Return (X, Y) of the center of cell containing provided text 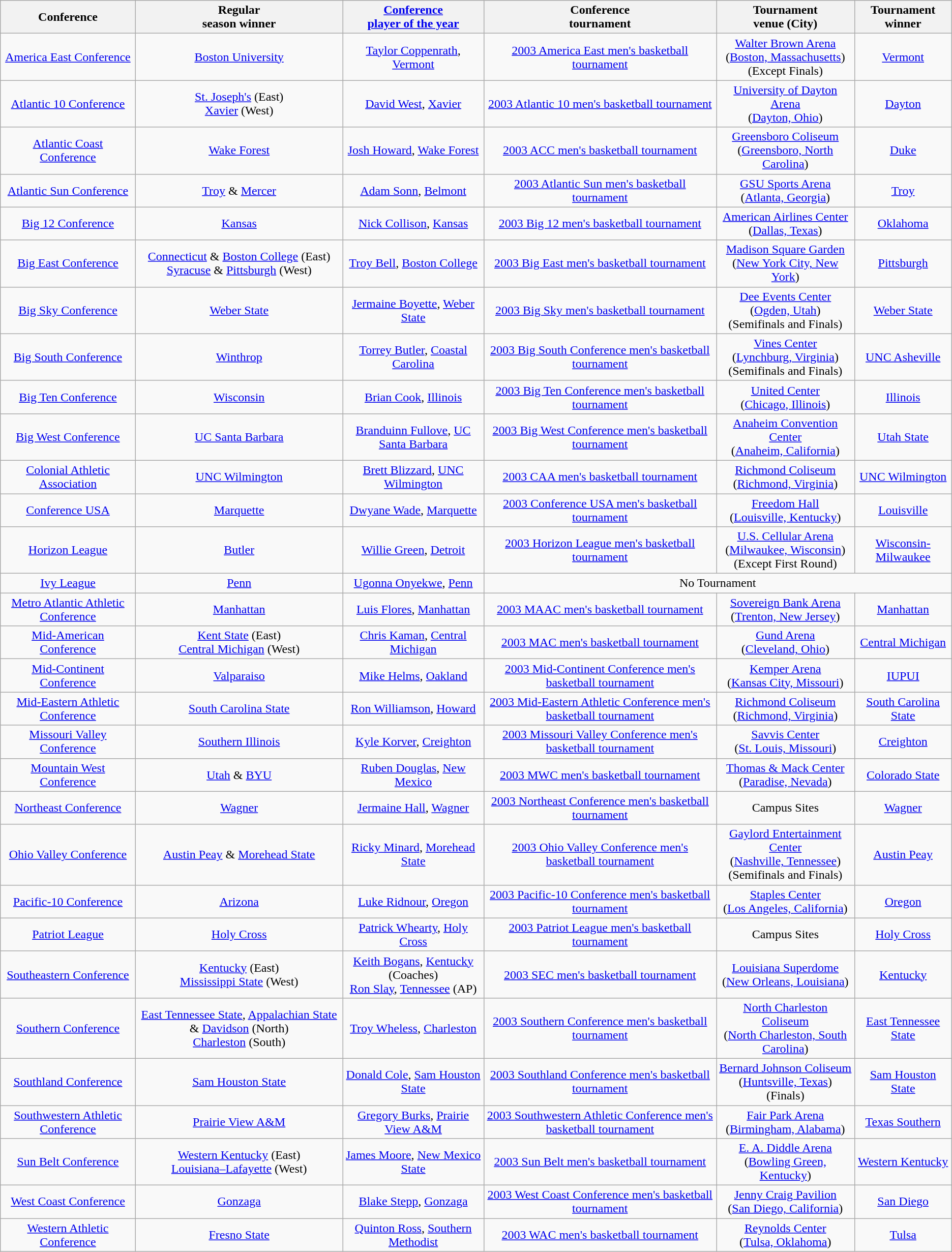
Keith Bogans, Kentucky (Coaches) Ron Slay, Tennessee (AP) (413, 974)
Chris Kaman, Central Michigan (413, 643)
Mid-Eastern Athletic Conference (68, 709)
UC Santa Barbara (239, 437)
Big 12 Conference (68, 224)
2003 Northeast Conference men's basketball tournament (600, 808)
Austin Peay & Morehead State (239, 854)
Anaheim Convention Center(Anaheim, California) (785, 437)
American Airlines Center(Dallas, Texas) (785, 224)
2003 MAC men's basketball tournament (600, 643)
Mike Helms, Oakland (413, 675)
East Tennessee State, Appalachian State & Davidson (North)Charleston (South) (239, 1028)
Greensboro Coliseum(Greensboro, North Carolina) (785, 151)
Big West Conference (68, 437)
2003 Atlantic Sun men's basketball tournament (600, 190)
2003 Pacific-10 Conference men's basketball tournament (600, 901)
Louisiana Superdome(New Orleans, Louisiana) (785, 974)
St. Joseph's (East)Xavier (West) (239, 104)
Big Ten Conference (68, 397)
2003 Big Ten Conference men's basketball tournament (600, 397)
Duke (903, 151)
Western Athletic Conference (68, 1235)
2003 Patriot League men's basketball tournament (600, 935)
Conference USA (68, 510)
Western Kentucky (903, 1162)
Fair Park Arena(Birmingham, Alabama) (785, 1122)
Blake Stepp, Gonzaga (413, 1202)
Troy & Mercer (239, 190)
E. A. Diddle Arena(Bowling Green, Kentucky) (785, 1162)
Wisconsin (239, 397)
Troy (903, 190)
Atlantic Sun Conference (68, 190)
Dayton (903, 104)
Madison Square Garden(New York City, New York) (785, 263)
2003 America East men's basketball tournament (600, 57)
Mountain West Conference (68, 775)
Missouri Valley Conference (68, 741)
Penn (239, 583)
Tournament winner (903, 17)
Torrey Butler, Coastal Carolina (413, 357)
2003 Ohio Valley Conference men's basketball tournament (600, 854)
Vines Center(Lynchburg, Virginia)(Semifinals and Finals) (785, 357)
Northeast Conference (68, 808)
Southwestern Athletic Conference (68, 1122)
Conference tournament (600, 17)
Connecticut & Boston College (East)Syracuse & Pittsburgh (West) (239, 263)
Jenny Craig Pavilion(San Diego, California) (785, 1202)
Big Sky Conference (68, 310)
David West, Xavier (413, 104)
Southern Illinois (239, 741)
2003 CAA men's basketball tournament (600, 477)
Taylor Coppenrath, Vermont (413, 57)
Dwyane Wade, Marquette (413, 510)
Conference (68, 17)
Gaylord Entertainment Center(Nashville, Tennessee)(Semifinals and Finals) (785, 854)
IUPUI (903, 675)
Southeastern Conference (68, 974)
2003 Horizon League men's basketball tournament (600, 550)
Sun Belt Conference (68, 1162)
Vermont (903, 57)
Oregon (903, 901)
2003 Big East men's basketball tournament (600, 263)
Mid-Continent Conference (68, 675)
Texas Southern (903, 1122)
Walter Brown Arena(Boston, Massachusetts)(Except Finals) (785, 57)
Troy Wheless, Charleston (413, 1028)
America East Conference (68, 57)
Butler (239, 550)
Thomas & Mack Center(Paradise, Nevada) (785, 775)
2003 Big 12 men's basketball tournament (600, 224)
Austin Peay (903, 854)
2003 Conference USA men's basketball tournament (600, 510)
Jermaine Boyette, Weber State (413, 310)
United Center(Chicago, Illinois) (785, 397)
Jermaine Hall, Wagner (413, 808)
Luis Flores, Manhattan (413, 609)
Gonzaga (239, 1202)
Marquette (239, 510)
2003 MAAC men's basketball tournament (600, 609)
2003 Missouri Valley Conference men's basketball tournament (600, 741)
Colonial Athletic Association (68, 477)
Reynolds Center(Tulsa, Oklahoma) (785, 1235)
2003 Atlantic 10 men's basketball tournament (600, 104)
2003 Southland Conference men's basketball tournament (600, 1082)
Ivy League (68, 583)
Fresno State (239, 1235)
Gund Arena(Cleveland, Ohio) (785, 643)
2003 SEC men's basketball tournament (600, 974)
Ugonna Onyekwe, Penn (413, 583)
Boston University (239, 57)
Troy Bell, Boston College (413, 263)
Gregory Burks, Prairie View A&M (413, 1122)
Colorado State (903, 775)
Kemper Arena(Kansas City, Missouri) (785, 675)
Valparaiso (239, 675)
2003 West Coast Conference men's basketball tournament (600, 1202)
Wake Forest (239, 151)
Southland Conference (68, 1082)
Kent State (East)Central Michigan (West) (239, 643)
Quinton Ross, Southern Methodist (413, 1235)
Pittsburgh (903, 263)
Ricky Minard, Morehead State (413, 854)
2003 Big South Conference men's basketball tournament (600, 357)
Tulsa (903, 1235)
University of Dayton Arena (Dayton, Ohio) (785, 104)
2003 ACC men's basketball tournament (600, 151)
2003 Big Sky men's basketball tournament (600, 310)
Arizona (239, 901)
Savvis Center(St. Louis, Missouri) (785, 741)
2003 Southwestern Athletic Conference men's basketball tournament (600, 1122)
Ron Williamson, Howard (413, 709)
Kyle Korver, Creighton (413, 741)
Western Kentucky (East)Louisiana–Lafayette (West) (239, 1162)
2003 WAC men's basketball tournament (600, 1235)
Donald Cole, Sam Houston State (413, 1082)
Staples Center(Los Angeles, California) (785, 901)
Prairie View A&M (239, 1122)
Patriot League (68, 935)
Branduinn Fullove, UC Santa Barbara (413, 437)
Patrick Whearty, Holy Cross (413, 935)
Dee Events Center(Ogden, Utah)(Semifinals and Finals) (785, 310)
Josh Howard, Wake Forest (413, 151)
No Tournament (718, 583)
Louisville (903, 510)
Kansas (239, 224)
James Moore, New Mexico State (413, 1162)
2003 Southern Conference men's basketball tournament (600, 1028)
Sovereign Bank Arena(Trenton, New Jersey) (785, 609)
San Diego (903, 1202)
2003 Mid-Continent Conference men's basketball tournament (600, 675)
Luke Ridnour, Oregon (413, 901)
Atlantic 10 Conference (68, 104)
Bernard Johnson Coliseum(Huntsville, Texas)(Finals) (785, 1082)
Willie Green, Detroit (413, 550)
Big East Conference (68, 263)
2003 Mid-Eastern Athletic Conference men's basketball tournament (600, 709)
Kentucky (903, 974)
Wisconsin-Milwaukee (903, 550)
Mid-American Conference (68, 643)
East Tennessee State (903, 1028)
Metro Atlantic Athletic Conference (68, 609)
U.S. Cellular Arena(Milwaukee, Wisconsin)(Except First Round) (785, 550)
West Coast Conference (68, 1202)
Central Michigan (903, 643)
Regular season winner (239, 17)
Utah & BYU (239, 775)
Ruben Douglas, New Mexico (413, 775)
Southern Conference (68, 1028)
Kentucky (East) Mississippi State (West) (239, 974)
Nick Collison, Kansas (413, 224)
Tournament venue (City) (785, 17)
2003 Sun Belt men's basketball tournament (600, 1162)
Winthrop (239, 357)
North Charleston Coliseum(North Charleston, South Carolina) (785, 1028)
Pacific-10 Conference (68, 901)
Horizon League (68, 550)
Ohio Valley Conference (68, 854)
Creighton (903, 741)
GSU Sports Arena(Atlanta, Georgia) (785, 190)
Adam Sonn, Belmont (413, 190)
Utah State (903, 437)
UNC Asheville (903, 357)
Big South Conference (68, 357)
2003 MWC men's basketball tournament (600, 775)
Oklahoma (903, 224)
Atlantic Coast Conference (68, 151)
Brian Cook, Illinois (413, 397)
Freedom Hall(Louisville, Kentucky) (785, 510)
Conference player of the year (413, 17)
Brett Blizzard, UNC Wilmington (413, 477)
2003 Big West Conference men's basketball tournament (600, 437)
Illinois (903, 397)
